Detect which cell encompasses the target text, then output its (x, y) center coordinate. 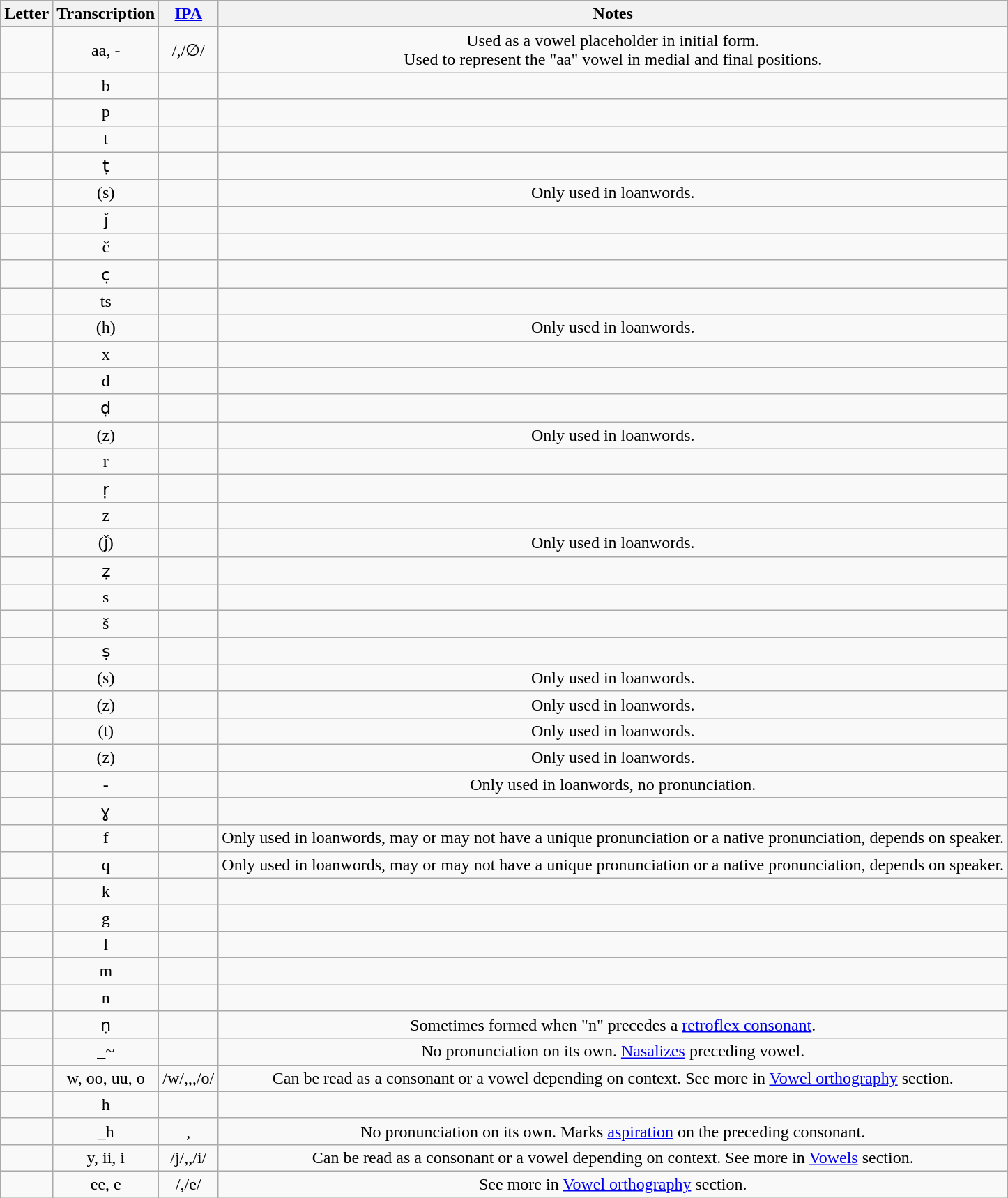
(ǰ) (106, 543)
q (106, 865)
č (106, 247)
Can be read as a consonant or a vowel depending on context. See more in Vowel orthography section. (613, 1078)
Only used in loanwords, no pronunciation. (613, 784)
ts (106, 301)
_h (106, 1131)
z (106, 515)
- (106, 784)
ǰ (106, 220)
Transcription (106, 14)
n (106, 998)
ṣ (106, 651)
ṛ (106, 489)
, (188, 1131)
w, oo, uu, o (106, 1078)
p (106, 112)
(h) (106, 328)
aa, - (106, 50)
ṇ (106, 1025)
See more in Vowel orthography section. (613, 1184)
s (106, 598)
ɣ (106, 812)
l (106, 944)
/,/∅/ (188, 50)
Sometimes formed when "n" precedes a retroflex consonant. (613, 1025)
ẓ (106, 570)
t (106, 139)
IPA (188, 14)
h (106, 1105)
ee, e (106, 1184)
r (106, 462)
k (106, 891)
/j/,,/i/ (188, 1158)
No pronunciation on its own. Marks aspiration on the preceding consonant. (613, 1131)
ṭ (106, 166)
y, ii, i (106, 1158)
c̣ (106, 274)
š (106, 624)
/w/,,,/o/ (188, 1078)
_~ (106, 1052)
Letter (26, 14)
f (106, 838)
Notes (613, 14)
/,/e/ (188, 1184)
x (106, 354)
m (106, 971)
Can be read as a consonant or a vowel depending on context. See more in Vowels section. (613, 1158)
(t) (106, 731)
Used as a vowel placeholder in initial form. Used to represent the "aa" vowel in medial and final positions. (613, 50)
b (106, 86)
g (106, 918)
ḍ (106, 408)
d (106, 381)
No pronunciation on its own. Nasalizes preceding vowel. (613, 1052)
